For the text-containing cell, return its midpoint in [x, y] coordinate format. 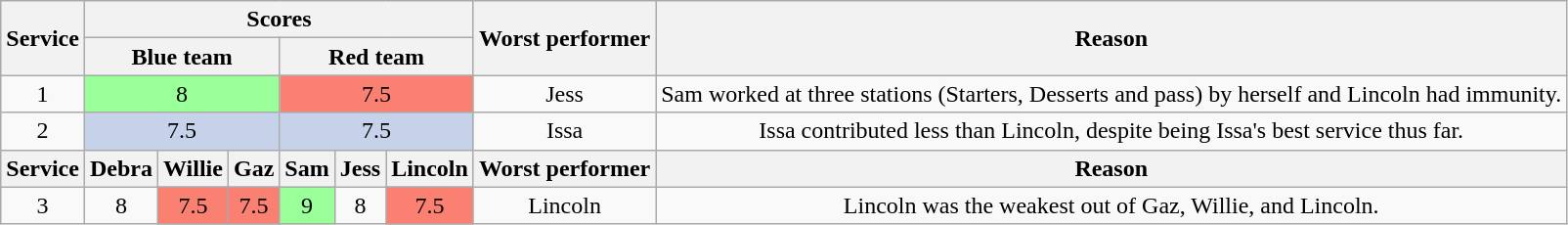
Issa contributed less than Lincoln, despite being Issa's best service thus far. [1111, 131]
Red team [377, 57]
Blue team [182, 57]
9 [307, 205]
Lincoln was the weakest out of Gaz, Willie, and Lincoln. [1111, 205]
Willie [193, 168]
Gaz [253, 168]
3 [43, 205]
Issa [564, 131]
Sam [307, 168]
Debra [121, 168]
2 [43, 131]
Scores [279, 20]
1 [43, 94]
Sam worked at three stations (Starters, Desserts and pass) by herself and Lincoln had immunity. [1111, 94]
